Pinpoint the cell where the given text exists, returning its [x, y] midpoint coordinate. 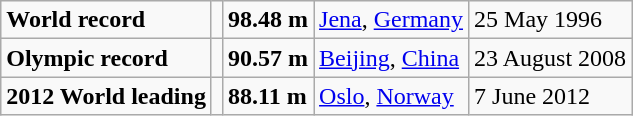
Olympic record [106, 58]
98.48 m [268, 20]
7 June 2012 [550, 96]
2012 World leading [106, 96]
25 May 1996 [550, 20]
World record [106, 20]
90.57 m [268, 58]
88.11 m [268, 96]
Beijing, China [392, 58]
Jena, Germany [392, 20]
Oslo, Norway [392, 96]
23 August 2008 [550, 58]
